Locate the cell with the specified text and output its [X, Y] center coordinate. 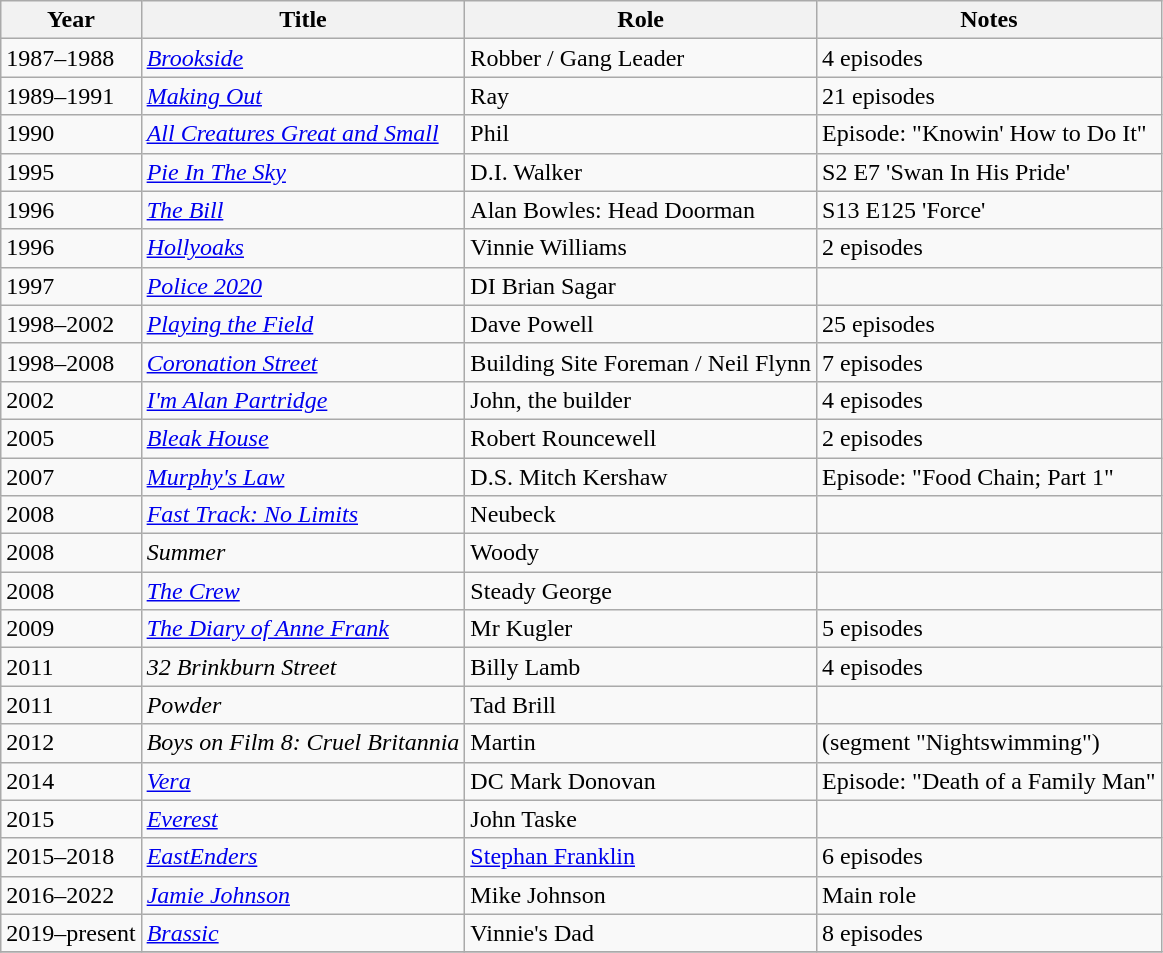
D.S. Mitch Kershaw [641, 477]
2015–2018 [71, 857]
The Diary of Anne Frank [303, 629]
All Creatures Great and Small [303, 134]
21 episodes [990, 96]
Vera [303, 781]
Vinnie Williams [641, 248]
1998–2008 [71, 362]
7 episodes [990, 362]
2012 [71, 743]
Police 2020 [303, 286]
Martin [641, 743]
32 Brinkburn Street [303, 667]
Notes [990, 20]
Coronation Street [303, 362]
S13 E125 'Force' [990, 210]
Episode: "Food Chain; Part 1" [990, 477]
25 episodes [990, 324]
Fast Track: No Limits [303, 515]
Robert Rouncewell [641, 438]
1998–2002 [71, 324]
Pie In The Sky [303, 172]
1987–1988 [71, 58]
6 episodes [990, 857]
Making Out [303, 96]
D.I. Walker [641, 172]
1989–1991 [71, 96]
Mike Johnson [641, 895]
5 episodes [990, 629]
2016–2022 [71, 895]
Billy Lamb [641, 667]
2002 [71, 400]
Woody [641, 553]
Jamie Johnson [303, 895]
Everest [303, 819]
EastEnders [303, 857]
Building Site Foreman / Neil Flynn [641, 362]
The Bill [303, 210]
John Taske [641, 819]
Playing the Field [303, 324]
Bleak House [303, 438]
Episode: "Knowin' How to Do It" [990, 134]
Alan Bowles: Head Doorman [641, 210]
1997 [71, 286]
Episode: "Death of a Family Man" [990, 781]
DC Mark Donovan [641, 781]
Stephan Franklin [641, 857]
Dave Powell [641, 324]
Summer [303, 553]
I'm Alan Partridge [303, 400]
8 episodes [990, 933]
Neubeck [641, 515]
2014 [71, 781]
Vinnie's Dad [641, 933]
John, the builder [641, 400]
Robber / Gang Leader [641, 58]
Main role [990, 895]
2005 [71, 438]
Powder [303, 705]
Steady George [641, 591]
2015 [71, 819]
Brookside [303, 58]
Title [303, 20]
Murphy's Law [303, 477]
Ray [641, 96]
Year [71, 20]
2019–present [71, 933]
1995 [71, 172]
Tad Brill [641, 705]
(segment "Nightswimming") [990, 743]
Phil [641, 134]
Role [641, 20]
1990 [71, 134]
The Crew [303, 591]
Brassic [303, 933]
Boys on Film 8: Cruel Britannia [303, 743]
DI Brian Sagar [641, 286]
Hollyoaks [303, 248]
Mr Kugler [641, 629]
2007 [71, 477]
2009 [71, 629]
S2 E7 'Swan In His Pride' [990, 172]
